Scan for the cell matching the given text and deliver its [X, Y] coordinate at center. 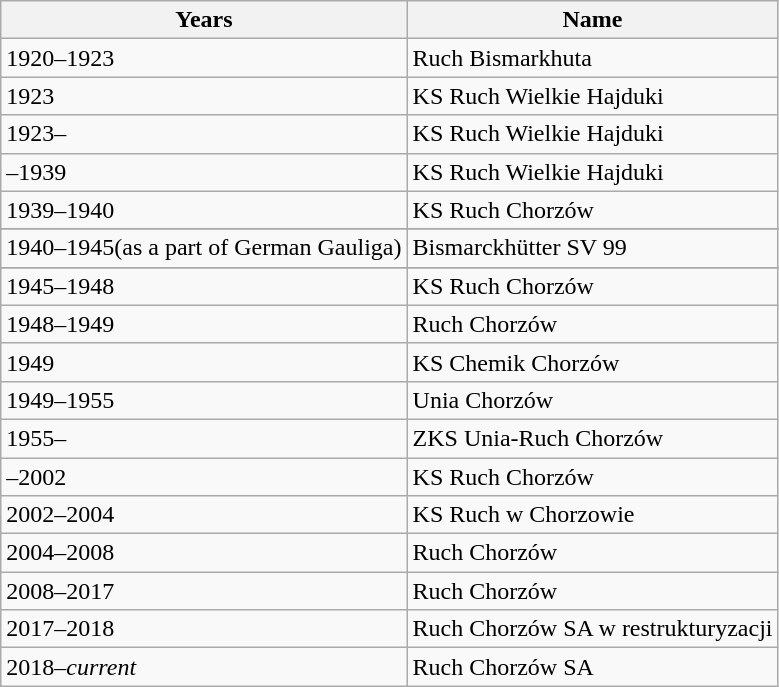
–2002 [204, 477]
1920–1923 [204, 58]
1940–1945(as a part of German Gauliga) [204, 248]
1945–1948 [204, 286]
KS Ruch w Chorzowie [592, 515]
1949–1955 [204, 400]
1923– [204, 134]
KS Chemik Chorzów [592, 362]
1939–1940 [204, 210]
Unia Chorzów [592, 400]
Ruch Chorzów SA w restrukturyzacji [592, 629]
2017–2018 [204, 629]
ZKS Unia-Ruch Chorzów [592, 438]
Years [204, 20]
2008–2017 [204, 591]
Ruch Bismarkhuta [592, 58]
1949 [204, 362]
Name [592, 20]
Bismarckhütter SV 99 [592, 248]
1948–1949 [204, 324]
2018–current [204, 667]
1955– [204, 438]
1923 [204, 96]
–1939 [204, 172]
Ruch Chorzów SA [592, 667]
2002–2004 [204, 515]
2004–2008 [204, 553]
